Find where the given text appears and provide that cell's center as (x, y) coordinate. 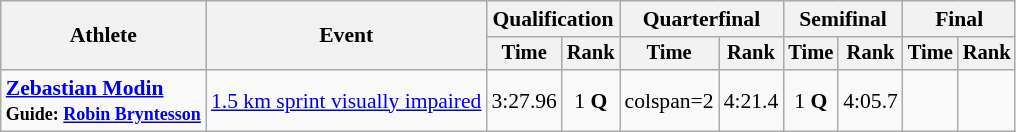
3:27.96 (524, 100)
4:05.7 (870, 100)
Semifinal (843, 19)
Event (346, 36)
colspan=2 (670, 100)
Final (959, 19)
Athlete (104, 36)
4:21.4 (752, 100)
Qualification (552, 19)
Zebastian ModinGuide: Robin Bryntesson (104, 100)
1.5 km sprint visually impaired (346, 100)
Quarterfinal (702, 19)
